For the text-containing cell, return its midpoint in [X, Y] coordinate format. 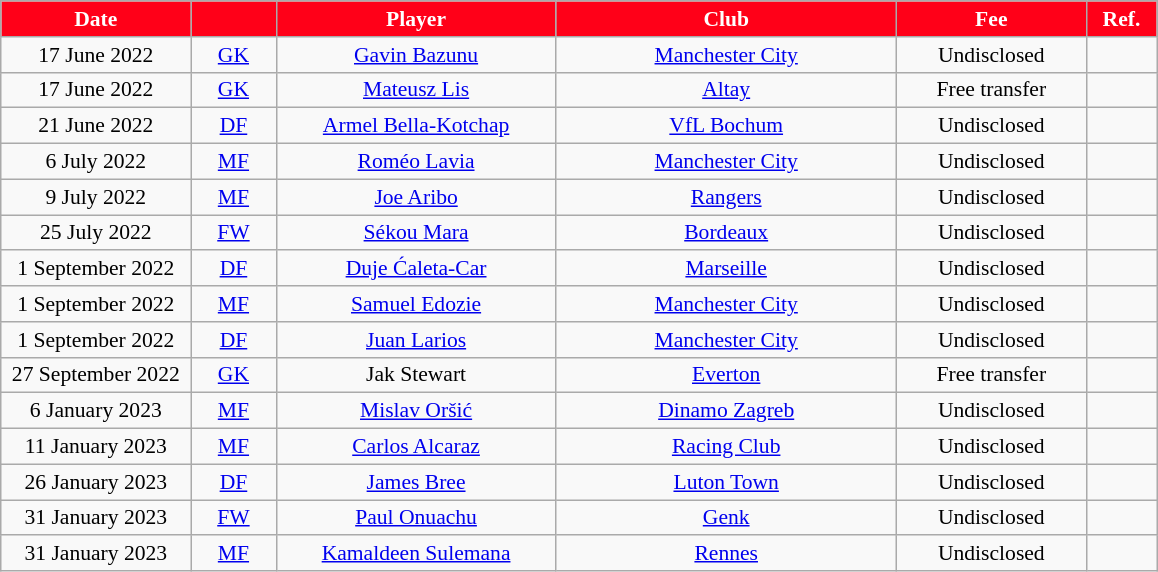
Racing Club [726, 447]
27 September 2022 [96, 375]
Rennes [726, 554]
Club [726, 19]
9 July 2022 [96, 197]
Jak Stewart [416, 375]
11 January 2023 [96, 447]
Luton Town [726, 482]
Carlos Alcaraz [416, 447]
Player [416, 19]
Armel Bella-Kotchap [416, 126]
Duje Ćaleta-Car [416, 269]
Bordeaux [726, 233]
Sékou Mara [416, 233]
Marseille [726, 269]
Juan Larios [416, 340]
6 July 2022 [96, 162]
Paul Onuachu [416, 518]
Ref. [1121, 19]
Genk [726, 518]
Kamaldeen Sulemana [416, 554]
Dinamo Zagreb [726, 411]
Fee [991, 19]
Samuel Edozie [416, 304]
Joe Aribo [416, 197]
Everton [726, 375]
6 January 2023 [96, 411]
Mislav Oršić [416, 411]
26 January 2023 [96, 482]
VfL Bochum [726, 126]
Date [96, 19]
Mateusz Lis [416, 90]
21 June 2022 [96, 126]
James Bree [416, 482]
Altay [726, 90]
Rangers [726, 197]
25 July 2022 [96, 233]
Roméo Lavia [416, 162]
Gavin Bazunu [416, 55]
